Extract the (X, Y) coordinate from the center of the cell holding the provided text.  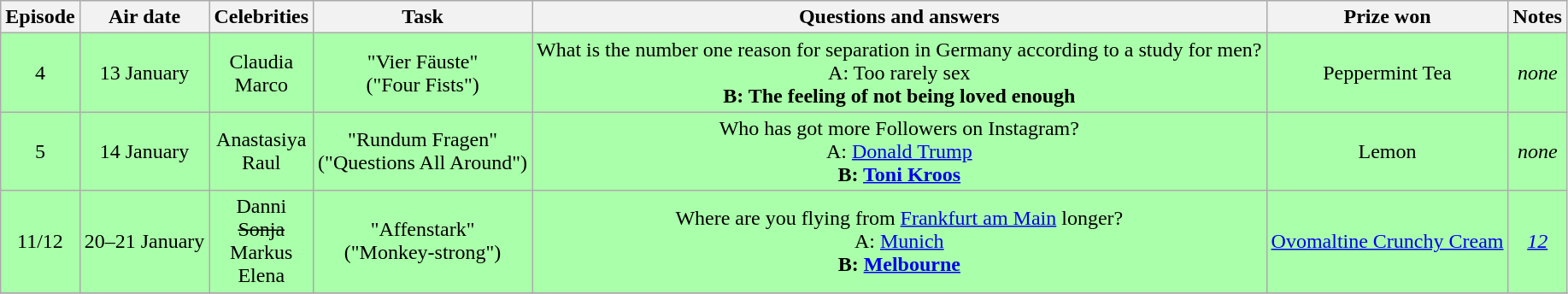
11/12 (40, 241)
ClaudiaMarco (261, 73)
13 January (144, 73)
Who has got more Followers on Instagram?A: Donald TrumpB: Toni Kroos (899, 151)
Ovomaltine Crunchy Cream (1388, 241)
AnastasiyaRaul (261, 151)
DanniSonjaMarkusElena (261, 241)
"Affenstark"("Monkey-strong") (423, 241)
5 (40, 151)
Peppermint Tea (1388, 73)
"Rundum Fragen"("Questions All Around") (423, 151)
Episode (40, 17)
Questions and answers (899, 17)
Celebrities (261, 17)
Where are you flying from Frankfurt am Main longer?A: MunichB: Melbourne (899, 241)
Lemon (1388, 151)
Prize won (1388, 17)
Notes (1537, 17)
14 January (144, 151)
Air date (144, 17)
12 (1537, 241)
Task (423, 17)
4 (40, 73)
"Vier Fäuste"("Four Fists") (423, 73)
20–21 January (144, 241)
What is the number one reason for separation in Germany according to a study for men?A: Too rarely sexB: The feeling of not being loved enough (899, 73)
